Detect which cell encompasses the target text, then output its (X, Y) center coordinate. 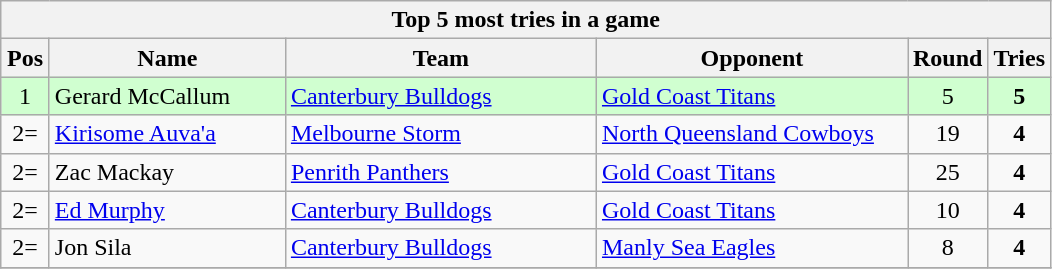
Jon Sila (167, 248)
Name (167, 58)
Team (440, 58)
10 (948, 210)
Melbourne Storm (440, 134)
North Queensland Cowboys (752, 134)
25 (948, 172)
1 (26, 96)
Ed Murphy (167, 210)
Round (948, 58)
Top 5 most tries in a game (526, 20)
8 (948, 248)
Zac Mackay (167, 172)
Pos (26, 58)
Opponent (752, 58)
Penrith Panthers (440, 172)
Manly Sea Eagles (752, 248)
Gerard McCallum (167, 96)
Tries (1020, 58)
Kirisome Auva'a (167, 134)
19 (948, 134)
